Output the (X, Y) coordinate of the center of the cell containing the given text.  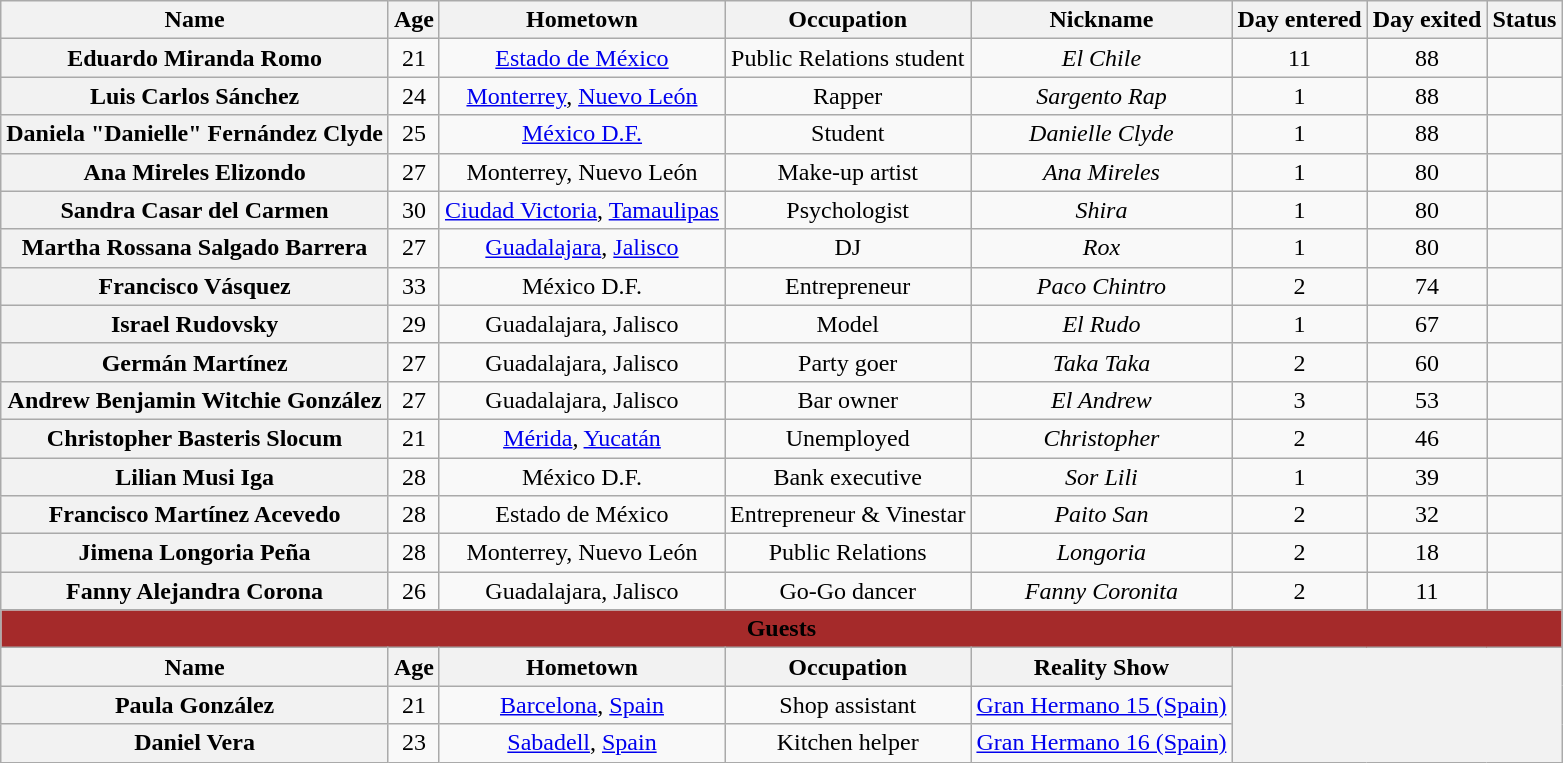
Party goer (847, 362)
Kitchen helper (847, 743)
Sandra Casar del Carmen (195, 210)
Day entered (1300, 20)
Guests (782, 629)
60 (1427, 362)
Bar owner (847, 400)
Sargento Rap (1102, 96)
Ana Mireles (1102, 172)
Christopher Basteris Slocum (195, 438)
Sor Lili (1102, 477)
Daniel Vera (195, 743)
24 (414, 96)
Rox (1102, 248)
46 (1427, 438)
Christopher (1102, 438)
Public Relations student (847, 58)
Public Relations (847, 553)
Luis Carlos Sánchez (195, 96)
Go-Go dancer (847, 591)
Entrepreneur & Vinestar (847, 515)
Shira (1102, 210)
30 (414, 210)
67 (1427, 324)
Paco Chintro (1102, 286)
Gran Hermano 15 (Spain) (1102, 705)
29 (414, 324)
El Rudo (1102, 324)
74 (1427, 286)
53 (1427, 400)
Nickname (1102, 20)
Israel Rudovsky (195, 324)
Barcelona, Spain (582, 705)
DJ (847, 248)
Fanny Coronita (1102, 591)
Daniela "Danielle" Fernández Clyde (195, 134)
18 (1427, 553)
25 (414, 134)
Psychologist (847, 210)
Danielle Clyde (1102, 134)
Reality Show (1102, 667)
Gran Hermano 16 (Spain) (1102, 743)
Francisco Vásquez (195, 286)
Paula González (195, 705)
Paito San (1102, 515)
Andrew Benjamin Witchie González (195, 400)
Sabadell, Spain (582, 743)
Mérida, Yucatán (582, 438)
Shop assistant (847, 705)
26 (414, 591)
Entrepreneur (847, 286)
Day exited (1427, 20)
Student (847, 134)
33 (414, 286)
Rapper (847, 96)
Francisco Martínez Acevedo (195, 515)
Unemployed (847, 438)
Ana Mireles Elizondo (195, 172)
Status (1524, 20)
Model (847, 324)
Longoria (1102, 553)
Bank executive (847, 477)
Fanny Alejandra Corona (195, 591)
El Andrew (1102, 400)
Lilian Musi Iga (195, 477)
39 (1427, 477)
3 (1300, 400)
Jimena Longoria Peña (195, 553)
32 (1427, 515)
Make-up artist (847, 172)
Ciudad Victoria, Tamaulipas (582, 210)
Eduardo Miranda Romo (195, 58)
Taka Taka (1102, 362)
Germán Martínez (195, 362)
Martha Rossana Salgado Barrera (195, 248)
El Chile (1102, 58)
23 (414, 743)
